Scan for the cell matching the given text and deliver its (X, Y) coordinate at center. 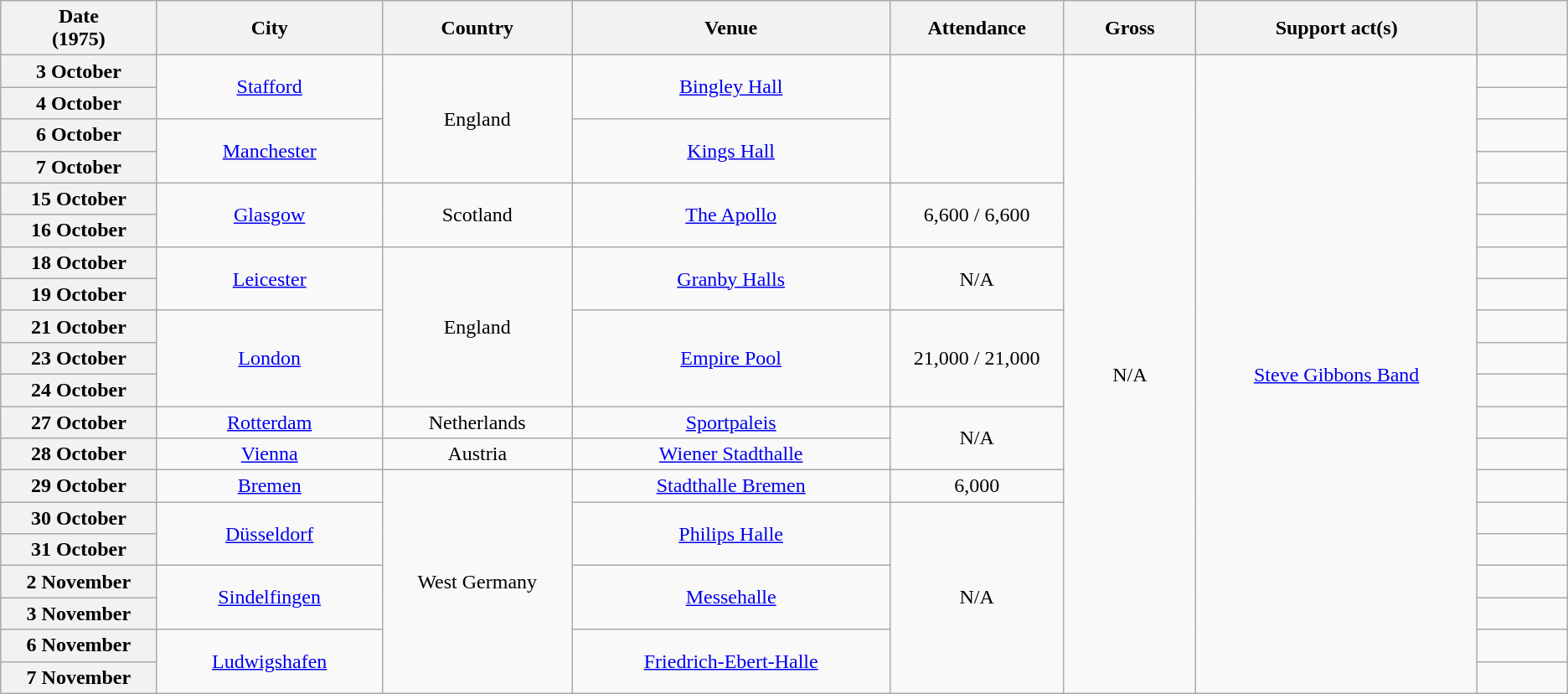
Vienna (270, 454)
Stadthalle Bremen (730, 486)
Attendance (977, 28)
27 October (79, 422)
7 November (79, 677)
21,000 / 21,000 (977, 358)
Venue (730, 28)
Steve Gibbons Band (1337, 374)
Sindelfingen (270, 598)
Country (477, 28)
15 October (79, 199)
Kings Hall (730, 151)
Leicester (270, 278)
29 October (79, 486)
Bingley Hall (730, 87)
Düsseldorf (270, 534)
City (270, 28)
Ludwigshafen (270, 661)
23 October (79, 358)
Netherlands (477, 422)
2 November (79, 582)
16 October (79, 230)
31 October (79, 550)
18 October (79, 262)
Granby Halls (730, 278)
Wiener Stadthalle (730, 454)
Messehalle (730, 598)
Scotland (477, 215)
Friedrich-Ebert-Halle (730, 661)
7 October (79, 167)
Austria (477, 454)
19 October (79, 294)
Philips Halle (730, 534)
Glasgow (270, 215)
Gross (1130, 28)
West Germany (477, 582)
Rotterdam (270, 422)
Empire Pool (730, 358)
30 October (79, 518)
3 November (79, 614)
Bremen (270, 486)
6 November (79, 645)
6,600 / 6,600 (977, 215)
Support act(s) (1337, 28)
4 October (79, 103)
Date(1975) (79, 28)
21 October (79, 326)
Manchester (270, 151)
Sportpaleis (730, 422)
London (270, 358)
24 October (79, 390)
6 October (79, 135)
The Apollo (730, 215)
28 October (79, 454)
6,000 (977, 486)
3 October (79, 71)
Stafford (270, 87)
